Find where the given text appears and provide that cell's center as [X, Y] coordinate. 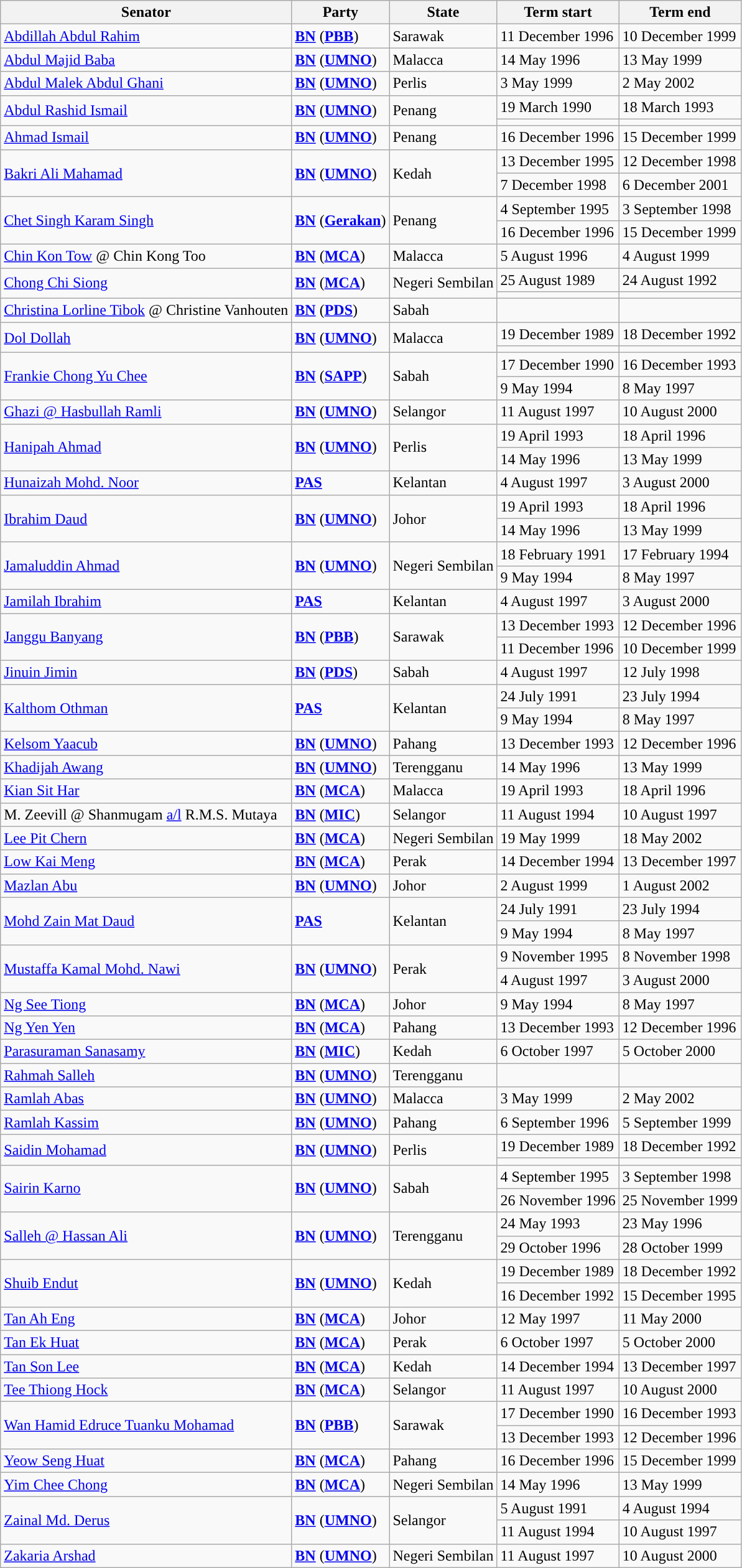
Tan Ah Eng [146, 1318]
26 November 1996 [558, 1200]
Ahmad Ismail [146, 138]
Lee Pit Chern [146, 838]
Ghazi @ Hasbullah Ramli [146, 412]
11 May 2000 [680, 1318]
13 December 1995 [558, 161]
Yeow Seng Huat [146, 1461]
Chong Chi Siong [146, 282]
Bakri Ali Mahamad [146, 173]
2 August 1999 [558, 885]
Sairin Karno [146, 1188]
12 July 1998 [680, 673]
7 December 1998 [558, 185]
25 August 1989 [558, 279]
BN (Gerakan) [341, 220]
Hunaizah Mohd. Noor [146, 483]
17 February 1994 [680, 554]
24 May 1993 [558, 1224]
12 May 1997 [558, 1318]
9 November 1995 [558, 956]
Ng See Tiong [146, 1004]
Term start [558, 12]
Mustaffa Kamal Mohd. Nawi [146, 968]
State [443, 12]
18 May 2002 [680, 838]
Kelsom Yaacub [146, 744]
Ramlah Abas [146, 1099]
Tan Son Lee [146, 1366]
Zakaria Arshad [146, 1556]
Tee Thiong Hock [146, 1390]
Chin Kon Tow @ Chin Kong Too [146, 256]
Tan Ek Huat [146, 1342]
Hanipah Ahmad [146, 447]
Parasuraman Sanasamy [146, 1052]
Dol Dollah [146, 337]
24 August 1992 [680, 279]
6 December 2001 [680, 185]
Abdul Rashid Ismail [146, 111]
Kalthom Othman [146, 708]
12 December 1998 [680, 161]
28 October 1999 [680, 1248]
Ng Yen Yen [146, 1028]
29 October 1996 [558, 1248]
Christina Lorline Tibok @ Christine Vanhouten [146, 310]
Janggu Banyang [146, 637]
Frankie Chong Yu Chee [146, 376]
Ibrahim Daud [146, 518]
Mazlan Abu [146, 885]
BN (SAPP) [341, 376]
4 August 1994 [680, 1508]
Senator [146, 12]
Ramlah Kassim [146, 1122]
Jamaluddin Ahmad [146, 566]
8 November 1998 [680, 956]
Rahmah Salleh [146, 1075]
19 May 1999 [558, 838]
Saidin Mohamad [146, 1150]
18 March 1993 [680, 107]
Jamilah Ibrahim [146, 601]
15 December 1995 [680, 1295]
Term end [680, 12]
Abdul Majid Baba [146, 60]
Party [341, 12]
Kian Sit Har [146, 791]
M. Zeevill @ Shanmugam a/l R.M.S. Mutaya [146, 814]
Khadijah Awang [146, 767]
1 August 2002 [680, 885]
Salleh @ Hassan Ali [146, 1236]
Chet Singh Karam Singh [146, 220]
16 December 1992 [558, 1295]
25 November 1999 [680, 1200]
4 August 1999 [680, 256]
Yim Chee Chong [146, 1485]
Abdillah Abdul Rahim [146, 36]
Zainal Md. Derus [146, 1520]
Jinuin Jimin [146, 673]
Wan Hamid Edruce Tuanku Mohamad [146, 1426]
5 August 1996 [558, 256]
Low Kai Meng [146, 862]
Mohd Zain Mat Daud [146, 921]
5 August 1991 [558, 1508]
19 March 1990 [558, 107]
Abdul Malek Abdul Ghani [146, 83]
23 May 1996 [680, 1224]
Shuib Endut [146, 1283]
6 September 1996 [558, 1122]
5 September 1999 [680, 1122]
18 February 1991 [558, 554]
